Return the (X, Y) coordinate for the center point of the cell that contains the specified text.  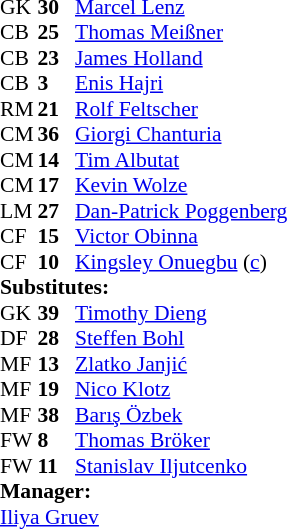
17 (57, 185)
Enis Hajri (181, 83)
28 (57, 339)
Kevin Wolze (181, 185)
10 (57, 262)
Zlatko Janjić (181, 364)
Rolf Feltscher (181, 109)
23 (57, 58)
Nico Klotz (181, 389)
21 (57, 109)
Thomas Bröker (181, 441)
36 (57, 135)
14 (57, 160)
DF (19, 339)
25 (57, 33)
LM (19, 211)
8 (57, 441)
11 (57, 466)
15 (57, 237)
13 (57, 364)
Giorgi Chanturia (181, 135)
Substitutes: (144, 287)
Kingsley Onuegbu (c) (181, 262)
39 (57, 313)
19 (57, 389)
Thomas Meißner (181, 33)
James Holland (181, 58)
Stanislav Iljutcenko (181, 466)
3 (57, 83)
38 (57, 415)
Tim Albutat (181, 160)
Manager: (144, 491)
Timothy Dieng (181, 313)
GK (19, 313)
Victor Obinna (181, 237)
Barış Özbek (181, 415)
27 (57, 211)
Dan-Patrick Poggenberg (181, 211)
Steffen Bohl (181, 339)
RM (19, 109)
